Output the (x, y) coordinate of the center of the cell containing the given text.  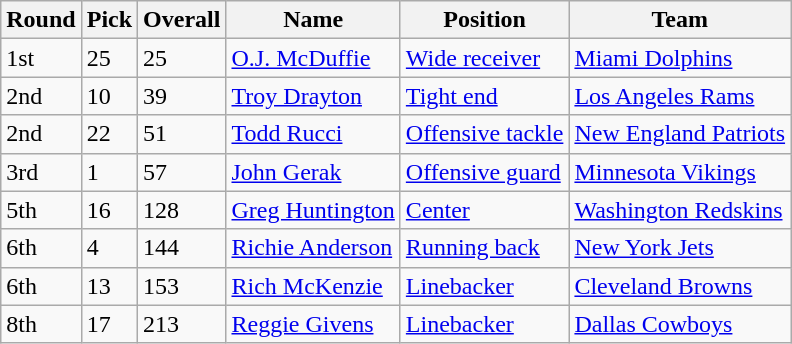
Dallas Cowboys (680, 324)
Miami Dolphins (680, 58)
Name (313, 20)
Reggie Givens (313, 324)
4 (109, 248)
16 (109, 210)
Richie Anderson (313, 248)
New York Jets (680, 248)
8th (41, 324)
Center (484, 210)
Los Angeles Rams (680, 96)
3rd (41, 172)
Tight end (484, 96)
57 (182, 172)
Washington Redskins (680, 210)
Running back (484, 248)
13 (109, 286)
Pick (109, 20)
1 (109, 172)
17 (109, 324)
Position (484, 20)
Offensive tackle (484, 134)
Minnesota Vikings (680, 172)
Rich McKenzie (313, 286)
1st (41, 58)
Offensive guard (484, 172)
Todd Rucci (313, 134)
Round (41, 20)
Wide receiver (484, 58)
Cleveland Browns (680, 286)
39 (182, 96)
John Gerak (313, 172)
153 (182, 286)
O.J. McDuffie (313, 58)
213 (182, 324)
22 (109, 134)
51 (182, 134)
Troy Drayton (313, 96)
New England Patriots (680, 134)
144 (182, 248)
128 (182, 210)
5th (41, 210)
Overall (182, 20)
Greg Huntington (313, 210)
10 (109, 96)
Team (680, 20)
